Return the (x, y) coordinate for the center point of the cell that contains the specified text.  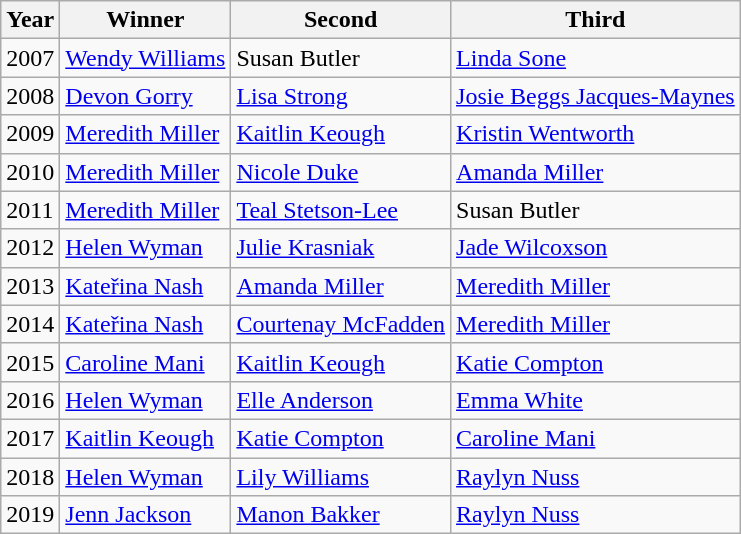
Julie Krasniak (341, 248)
Lisa Strong (341, 96)
Courtenay McFadden (341, 324)
2008 (30, 96)
Second (341, 20)
Devon Gorry (146, 96)
2007 (30, 58)
2017 (30, 438)
Linda Sone (596, 58)
Jade Wilcoxson (596, 248)
2012 (30, 248)
Winner (146, 20)
2016 (30, 400)
Third (596, 20)
Year (30, 20)
2019 (30, 515)
Nicole Duke (341, 172)
Elle Anderson (341, 400)
Lily Williams (341, 477)
Jenn Jackson (146, 515)
Emma White (596, 400)
Wendy Williams (146, 58)
Manon Bakker (341, 515)
2013 (30, 286)
Josie Beggs Jacques-Maynes (596, 96)
2011 (30, 210)
2009 (30, 134)
2010 (30, 172)
2014 (30, 324)
2015 (30, 362)
2018 (30, 477)
Teal Stetson-Lee (341, 210)
Kristin Wentworth (596, 134)
